Locate the cell with the specified text and output its [X, Y] center coordinate. 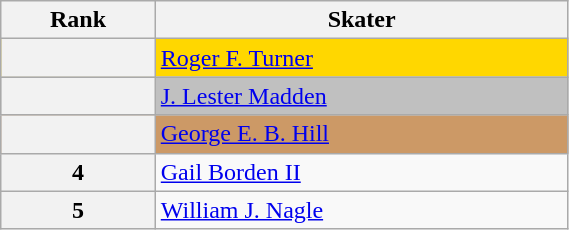
Rank [78, 20]
Gail Borden II [362, 172]
Skater [362, 20]
4 [78, 172]
George E. B. Hill [362, 134]
J. Lester Madden [362, 96]
William J. Nagle [362, 210]
5 [78, 210]
Roger F. Turner [362, 58]
